Detect which cell encompasses the target text, then output its (X, Y) center coordinate. 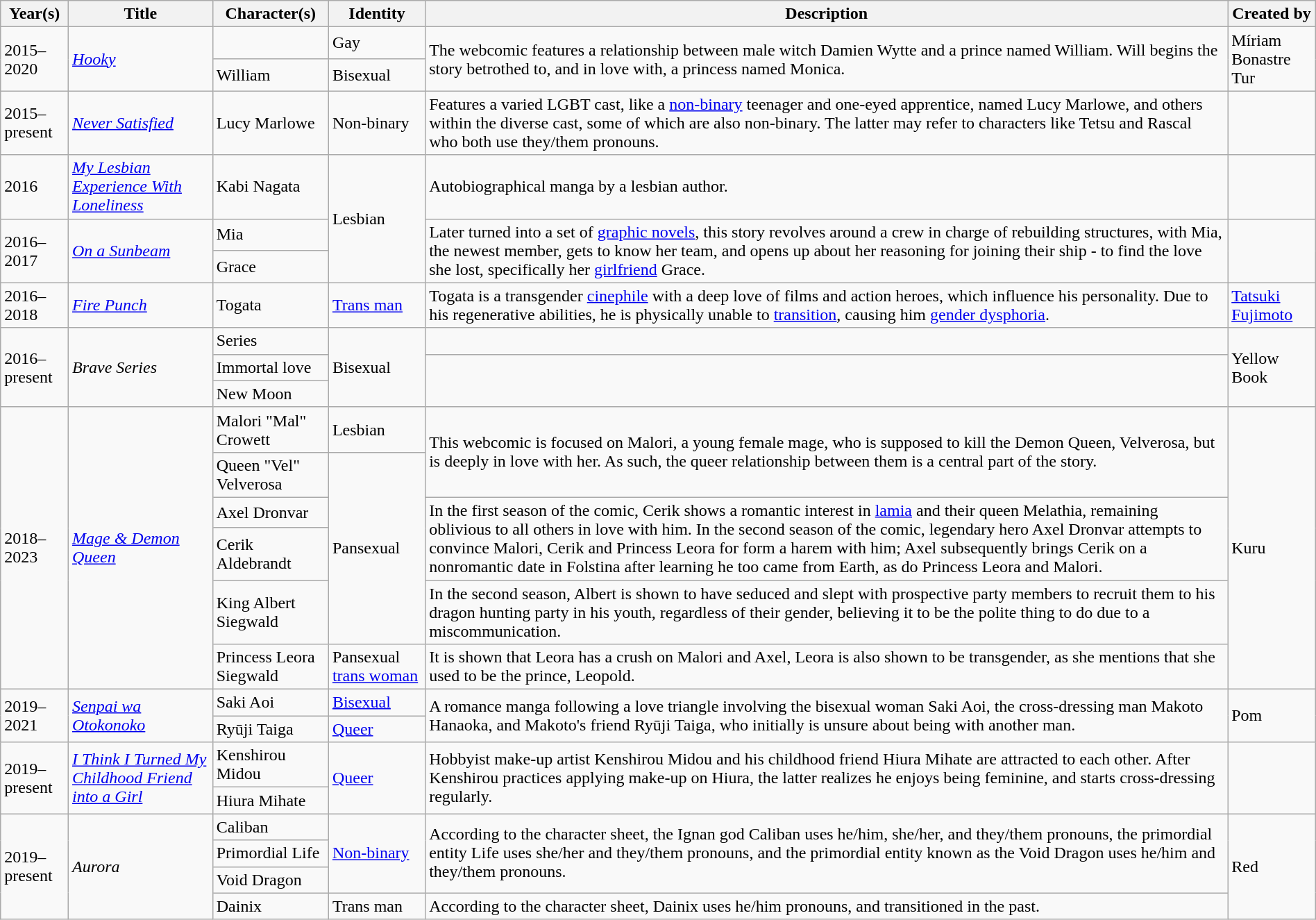
Created by (1272, 14)
2015–2020 (35, 59)
Kenshirou Midou (271, 765)
Dainix (271, 906)
Queen "Vel" Velverosa (271, 475)
Immortal love (271, 367)
Mia (271, 235)
Aurora (140, 867)
Pansexual (376, 548)
2016–present (35, 367)
Identity (376, 14)
I Think I Turned My Childhood Friend into a Girl (140, 778)
Pansexual trans woman (376, 667)
Hiura Mihate (271, 801)
Cerik Aldebrandt (271, 554)
Lucy Marlowe (271, 123)
According to the character sheet, Dainix uses he/him pronouns, and transitioned in the past. (827, 906)
2016 (35, 187)
Red (1272, 867)
Description (827, 14)
Year(s) (35, 14)
Princess Leora Siegwald (271, 667)
Senpai wa Otokonoko (140, 716)
Kabi Nagata (271, 187)
Togata (271, 306)
My Lesbian Experience With Loneliness (140, 187)
Gay (376, 43)
Title (140, 14)
New Moon (271, 394)
On a Sunbeam (140, 251)
Axel Dronvar (271, 512)
Yellow Book (1272, 367)
Malori "Mal" Crowett (271, 429)
Series (271, 341)
Hooky (140, 59)
2019–2021 (35, 716)
Kuru (1272, 548)
Never Satisfied (140, 123)
Saki Aoi (271, 703)
Caliban (271, 827)
Pom (1272, 716)
William (271, 75)
Fire Punch (140, 306)
2016–2018 (35, 306)
Míriam Bonastre Tur (1272, 59)
2018–2023 (35, 548)
Primordial Life (271, 853)
Character(s) (271, 14)
Mage & Demon Queen (140, 548)
Ryūji Taiga (271, 729)
Autobiographical manga by a lesbian author. (827, 187)
2015–present (35, 123)
2016–2017 (35, 251)
King Albert Siegwald (271, 612)
Tatsuki Fujimoto (1272, 306)
Void Dragon (271, 880)
Brave Series (140, 367)
Grace (271, 267)
